Scan for the cell matching the given text and deliver its (x, y) coordinate at center. 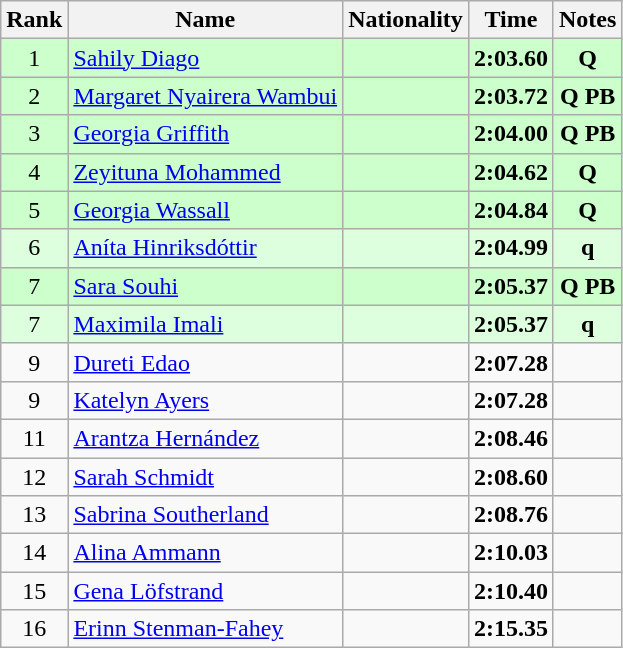
6 (34, 248)
2:04.84 (510, 210)
12 (34, 477)
13 (34, 515)
2:04.99 (510, 248)
Sabrina Southerland (206, 515)
2 (34, 96)
Maximila Imali (206, 324)
Georgia Wassall (206, 210)
2:03.60 (510, 58)
Sara Souhi (206, 286)
Zeyituna Mohammed (206, 172)
2:15.35 (510, 629)
Dureti Edao (206, 362)
Notes (587, 20)
1 (34, 58)
Arantza Hernández (206, 438)
2:04.62 (510, 172)
Alina Ammann (206, 553)
Nationality (406, 20)
2:08.76 (510, 515)
11 (34, 438)
Katelyn Ayers (206, 400)
Margaret Nyairera Wambui (206, 96)
Aníta Hinriksdóttir (206, 248)
Name (206, 20)
2:04.00 (510, 134)
5 (34, 210)
2:08.46 (510, 438)
Georgia Griffith (206, 134)
Time (510, 20)
2:10.40 (510, 591)
Gena Löfstrand (206, 591)
16 (34, 629)
Rank (34, 20)
15 (34, 591)
14 (34, 553)
4 (34, 172)
Sahily Diago (206, 58)
2:10.03 (510, 553)
Erinn Stenman-Fahey (206, 629)
3 (34, 134)
2:08.60 (510, 477)
2:03.72 (510, 96)
Sarah Schmidt (206, 477)
